Return the (X, Y) coordinate for the center point of the cell that contains the specified text.  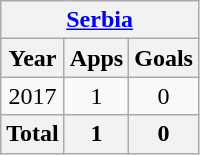
Goals (164, 58)
2017 (33, 96)
Total (33, 134)
Year (33, 58)
Serbia (100, 20)
Apps (96, 58)
